Search for the cell housing the specified text and yield its [x, y] center coordinate. 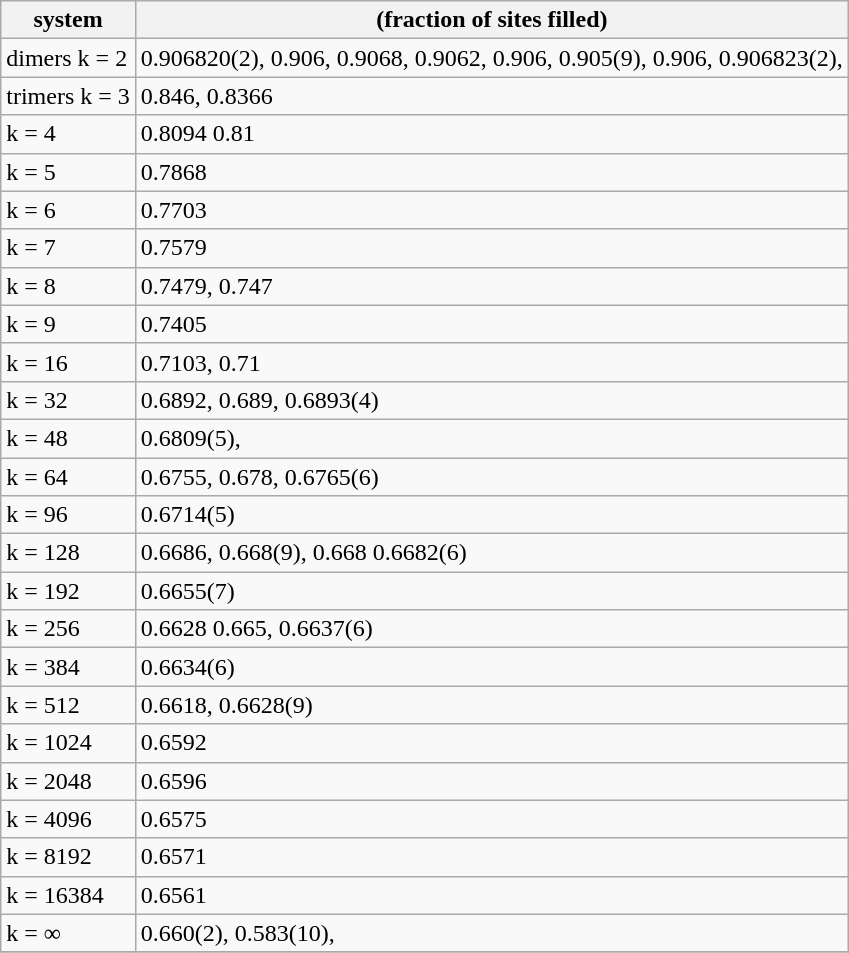
dimers k = 2 [68, 58]
0.6714(5) [492, 515]
k = 2048 [68, 781]
k = 96 [68, 515]
0.906820(2), 0.906, 0.9068, 0.9062, 0.906, 0.905(9), 0.906, 0.906823(2), [492, 58]
k = 64 [68, 477]
k = 1024 [68, 743]
0.6755, 0.678, 0.6765(6) [492, 477]
0.7579 [492, 248]
(fraction of sites filled) [492, 20]
0.7103, 0.71 [492, 362]
k = 8 [68, 286]
0.6628 0.665, 0.6637(6) [492, 629]
k = 16 [68, 362]
0.6575 [492, 819]
k = 8192 [68, 857]
0.7479, 0.747 [492, 286]
k = 256 [68, 629]
0.6686, 0.668(9), 0.668 0.6682(6) [492, 553]
0.6596 [492, 781]
system [68, 20]
0.660(2), 0.583(10), [492, 933]
k = 5 [68, 172]
k = 4 [68, 134]
0.6571 [492, 857]
0.6809(5), [492, 438]
k = 128 [68, 553]
k = 512 [68, 705]
0.7703 [492, 210]
0.6892, 0.689, 0.6893(4) [492, 400]
k = 4096 [68, 819]
0.846, 0.8366 [492, 96]
k = 384 [68, 667]
k = 48 [68, 438]
0.7405 [492, 324]
0.6561 [492, 895]
0.7868 [492, 172]
trimers k = 3 [68, 96]
k = 6 [68, 210]
k = 9 [68, 324]
0.6634(6) [492, 667]
0.8094 0.81 [492, 134]
0.6592 [492, 743]
0.6618, 0.6628(9) [492, 705]
k = 32 [68, 400]
k = 192 [68, 591]
k = 16384 [68, 895]
k = 7 [68, 248]
k = ∞ [68, 933]
0.6655(7) [492, 591]
